Capture the cell that displays the provided text and extract its [X, Y] central coordinate. 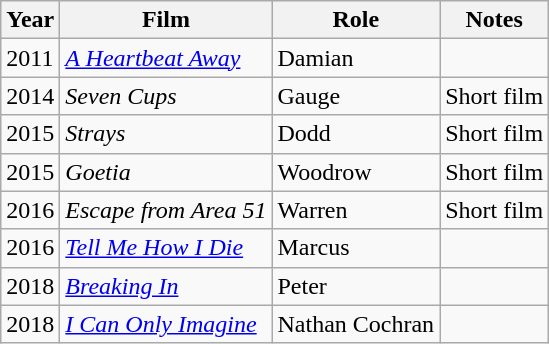
A Heartbeat Away [166, 58]
Goetia [166, 172]
Woodrow [356, 172]
I Can Only Imagine [166, 324]
Peter [356, 286]
Gauge [356, 96]
Seven Cups [166, 96]
Nathan Cochran [356, 324]
Notes [494, 20]
2014 [30, 96]
Dodd [356, 134]
Marcus [356, 248]
Warren [356, 210]
Film [166, 20]
Breaking In [166, 286]
Escape from Area 51 [166, 210]
2011 [30, 58]
Strays [166, 134]
Role [356, 20]
Year [30, 20]
Damian [356, 58]
Tell Me How I Die [166, 248]
